Output the [x, y] coordinate of the center of the cell containing the given text.  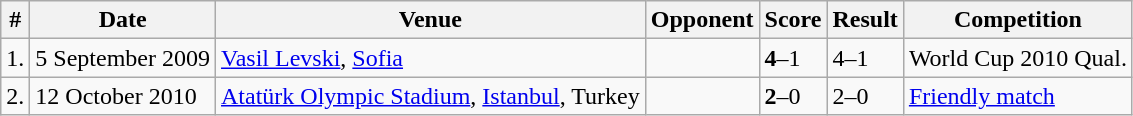
Result [865, 20]
World Cup 2010 Qual. [1018, 58]
5 September 2009 [123, 58]
Competition [1018, 20]
Atatürk Olympic Stadium, Istanbul, Turkey [431, 96]
Score [793, 20]
1. [16, 58]
Venue [431, 20]
12 October 2010 [123, 96]
Opponent [702, 20]
# [16, 20]
Date [123, 20]
2. [16, 96]
Vasil Levski, Sofia [431, 58]
Friendly match [1018, 96]
